Provide the (X, Y) coordinate of the cell's center where the given text is located.  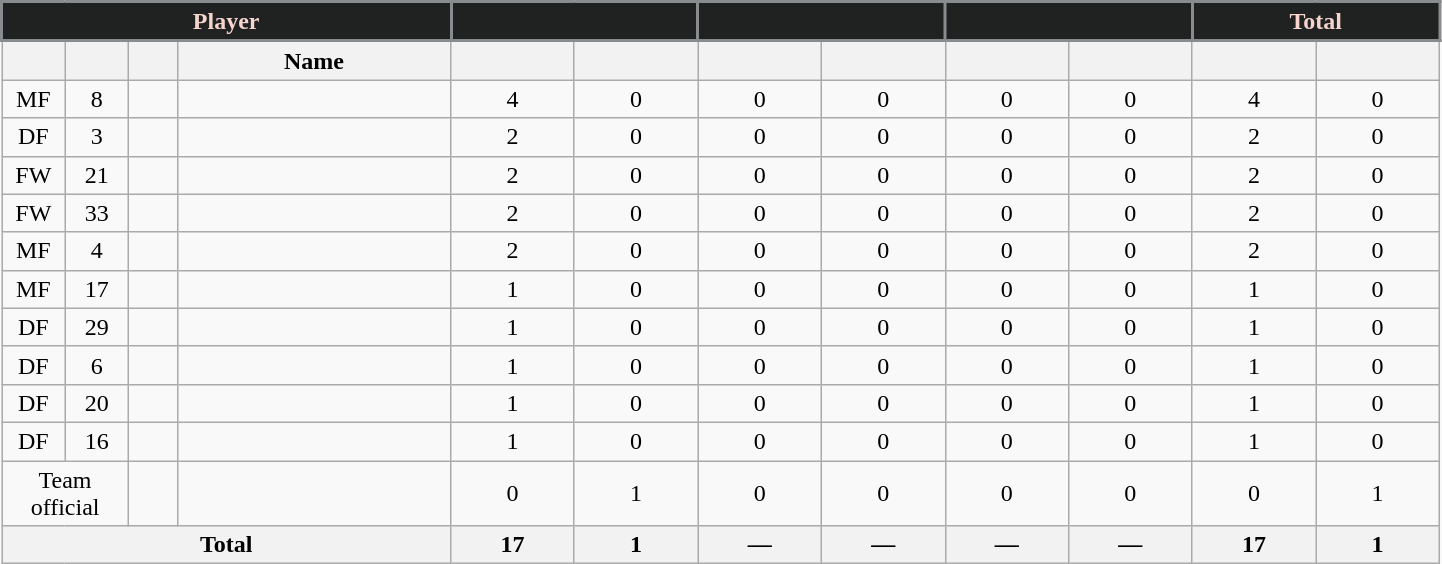
21 (97, 175)
Team official (66, 492)
Name (314, 60)
20 (97, 403)
8 (97, 99)
Player (226, 22)
29 (97, 327)
16 (97, 441)
33 (97, 213)
6 (97, 365)
3 (97, 137)
